Provide the [x, y] coordinate of the cell's center where the given text is located.  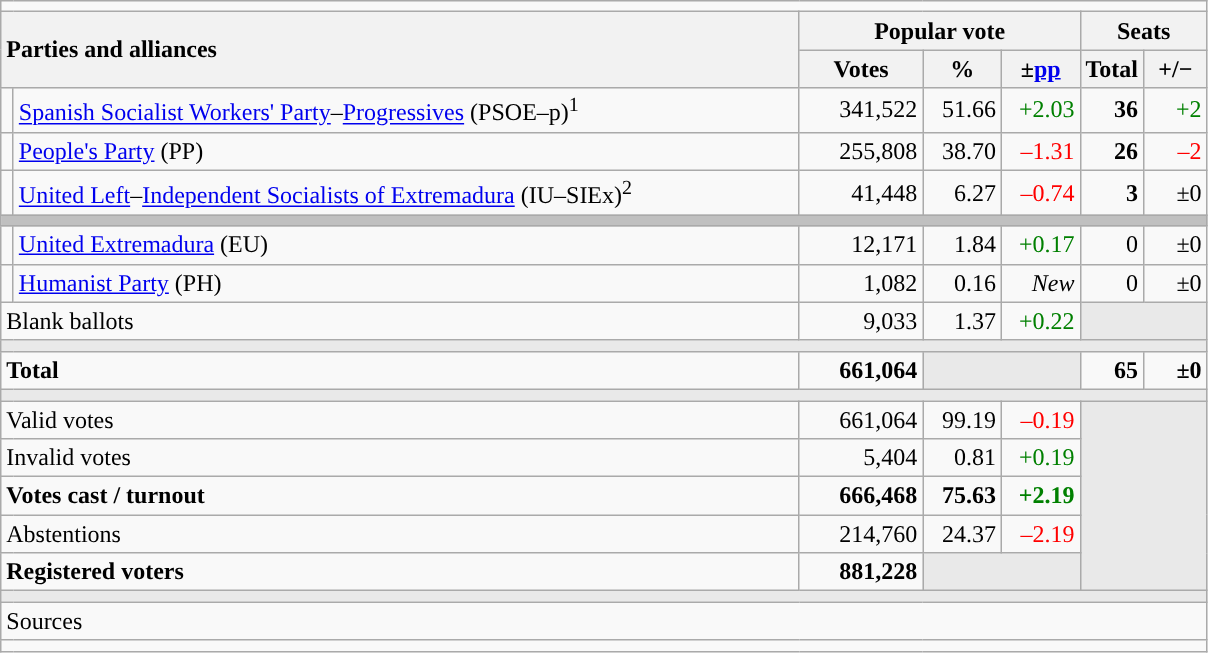
+2.03 [1040, 110]
Parties and alliances [400, 50]
Votes cast / turnout [400, 496]
12,171 [861, 245]
New [1040, 283]
0.81 [962, 458]
1,082 [861, 283]
9,033 [861, 321]
United Left–Independent Socialists of Extremadura (IU–SIEx)2 [406, 194]
65 [1112, 370]
881,228 [861, 572]
255,808 [861, 151]
Votes [861, 69]
3 [1112, 194]
24.37 [962, 534]
51.66 [962, 110]
–0.19 [1040, 420]
–0.74 [1040, 194]
Invalid votes [400, 458]
+0.22 [1040, 321]
–1.31 [1040, 151]
1.84 [962, 245]
99.19 [962, 420]
Abstentions [400, 534]
1.37 [962, 321]
Popular vote [940, 31]
+2 [1176, 110]
Sources [604, 621]
41,448 [861, 194]
+0.17 [1040, 245]
+0.19 [1040, 458]
666,468 [861, 496]
Blank ballots [400, 321]
0.16 [962, 283]
38.70 [962, 151]
26 [1112, 151]
–2 [1176, 151]
+/− [1176, 69]
% [962, 69]
75.63 [962, 496]
+2.19 [1040, 496]
United Extremadura (EU) [406, 245]
341,522 [861, 110]
People's Party (PP) [406, 151]
6.27 [962, 194]
Seats [1144, 31]
±pp [1040, 69]
Humanist Party (PH) [406, 283]
214,760 [861, 534]
Spanish Socialist Workers' Party–Progressives (PSOE–p)1 [406, 110]
Registered voters [400, 572]
5,404 [861, 458]
36 [1112, 110]
–2.19 [1040, 534]
Valid votes [400, 420]
